Locate the cell with the specified text and output its (X, Y) center coordinate. 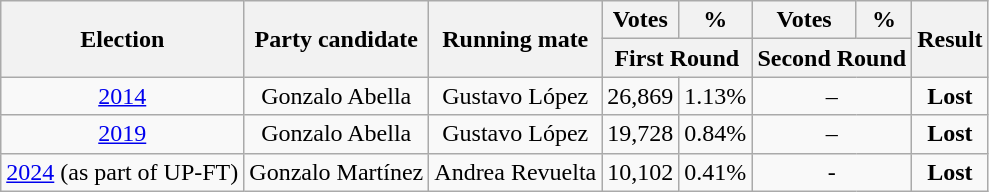
Election (122, 39)
2019 (122, 134)
Second Round (832, 58)
26,869 (640, 96)
Running mate (516, 39)
Result (950, 39)
19,728 (640, 134)
Andrea Revuelta (516, 172)
First Round (677, 58)
- (832, 172)
0.84% (716, 134)
2024 (as part of UP-FT) (122, 172)
Gonzalo Martínez (336, 172)
0.41% (716, 172)
2014 (122, 96)
10,102 (640, 172)
1.13% (716, 96)
Party candidate (336, 39)
